Pinpoint the cell where the given text exists, returning its (x, y) midpoint coordinate. 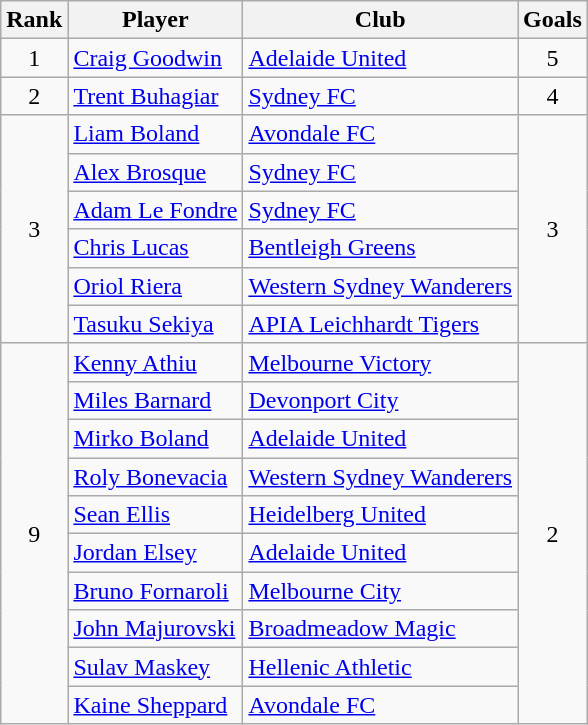
Trent Buhagiar (156, 96)
Melbourne Victory (380, 362)
Jordan Elsey (156, 553)
Adam Le Fondre (156, 210)
Liam Boland (156, 134)
Miles Barnard (156, 400)
Melbourne City (380, 591)
Oriol Riera (156, 286)
Heidelberg United (380, 515)
Roly Bonevacia (156, 477)
9 (34, 534)
Broadmeadow Magic (380, 629)
5 (553, 58)
Bruno Fornaroli (156, 591)
Tasuku Sekiya (156, 324)
John Majurovski (156, 629)
Kenny Athiu (156, 362)
Sean Ellis (156, 515)
Hellenic Athletic (380, 667)
Bentleigh Greens (380, 248)
Player (156, 20)
Alex Brosque (156, 172)
Craig Goodwin (156, 58)
Sulav Maskey (156, 667)
Mirko Boland (156, 438)
Rank (34, 20)
Club (380, 20)
Goals (553, 20)
Kaine Sheppard (156, 705)
APIA Leichhardt Tigers (380, 324)
1 (34, 58)
Devonport City (380, 400)
Chris Lucas (156, 248)
4 (553, 96)
